Return (x, y) of the center of cell containing provided text 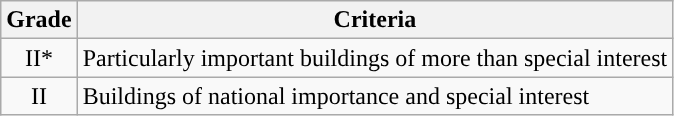
Grade (39, 20)
Particularly important buildings of more than special interest (375, 58)
Criteria (375, 20)
Buildings of national importance and special interest (375, 96)
II (39, 96)
II* (39, 58)
